Determine the (X, Y) coordinate at the center of the cell enclosing the given text.  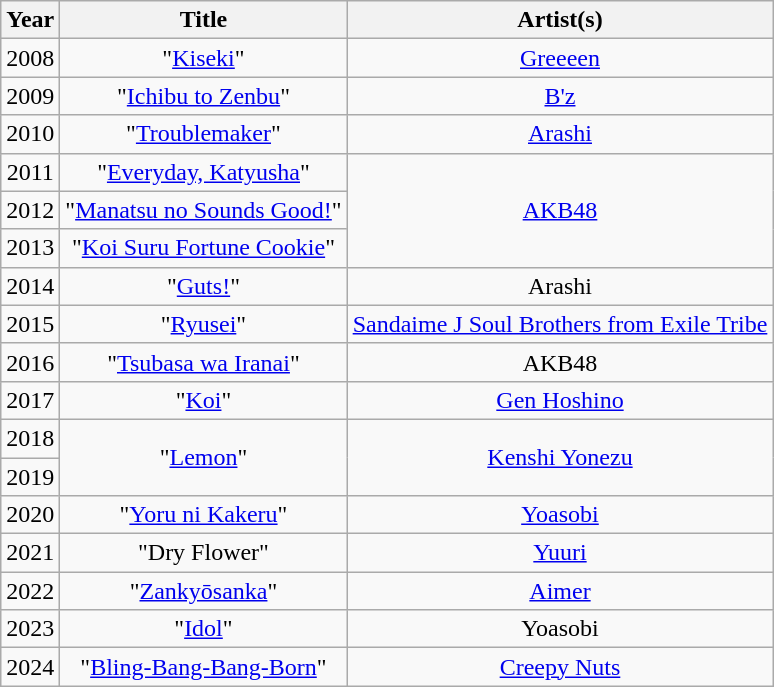
2015 (30, 324)
2024 (30, 667)
2020 (30, 515)
2022 (30, 591)
"Manatsu no Sounds Good!" (204, 210)
2011 (30, 172)
"Tsubasa wa Iranai" (204, 362)
2008 (30, 58)
Aimer (560, 591)
"Ichibu to Zenbu" (204, 96)
"Everyday, Katyusha" (204, 172)
2012 (30, 210)
"Idol" (204, 629)
"Yoru ni Kakeru" (204, 515)
2021 (30, 553)
Sandaime J Soul Brothers from Exile Tribe (560, 324)
2014 (30, 286)
Year (30, 20)
Gen Hoshino (560, 400)
Title (204, 20)
"Dry Flower" (204, 553)
"Kiseki" (204, 58)
"Koi" (204, 400)
2023 (30, 629)
"Ryusei" (204, 324)
"Zankyōsanka" (204, 591)
2019 (30, 477)
Kenshi Yonezu (560, 457)
Yuuri (560, 553)
2016 (30, 362)
2010 (30, 134)
"Guts!" (204, 286)
Artist(s) (560, 20)
B'z (560, 96)
Greeeen (560, 58)
Creepy Nuts (560, 667)
2009 (30, 96)
"Lemon" (204, 457)
2018 (30, 438)
"Bling-Bang-Bang-Born" (204, 667)
"Koi Suru Fortune Cookie" (204, 248)
2013 (30, 248)
"Troublemaker" (204, 134)
2017 (30, 400)
